Locate the cell with the specified text and output its [X, Y] center coordinate. 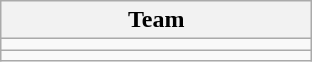
Team [156, 20]
